Extract the (x, y) coordinate from the center of the cell holding the provided text.  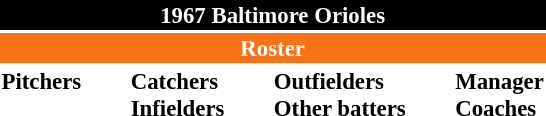
Roster (272, 48)
1967 Baltimore Orioles (272, 15)
